For the text-containing cell, return its midpoint in (X, Y) coordinate format. 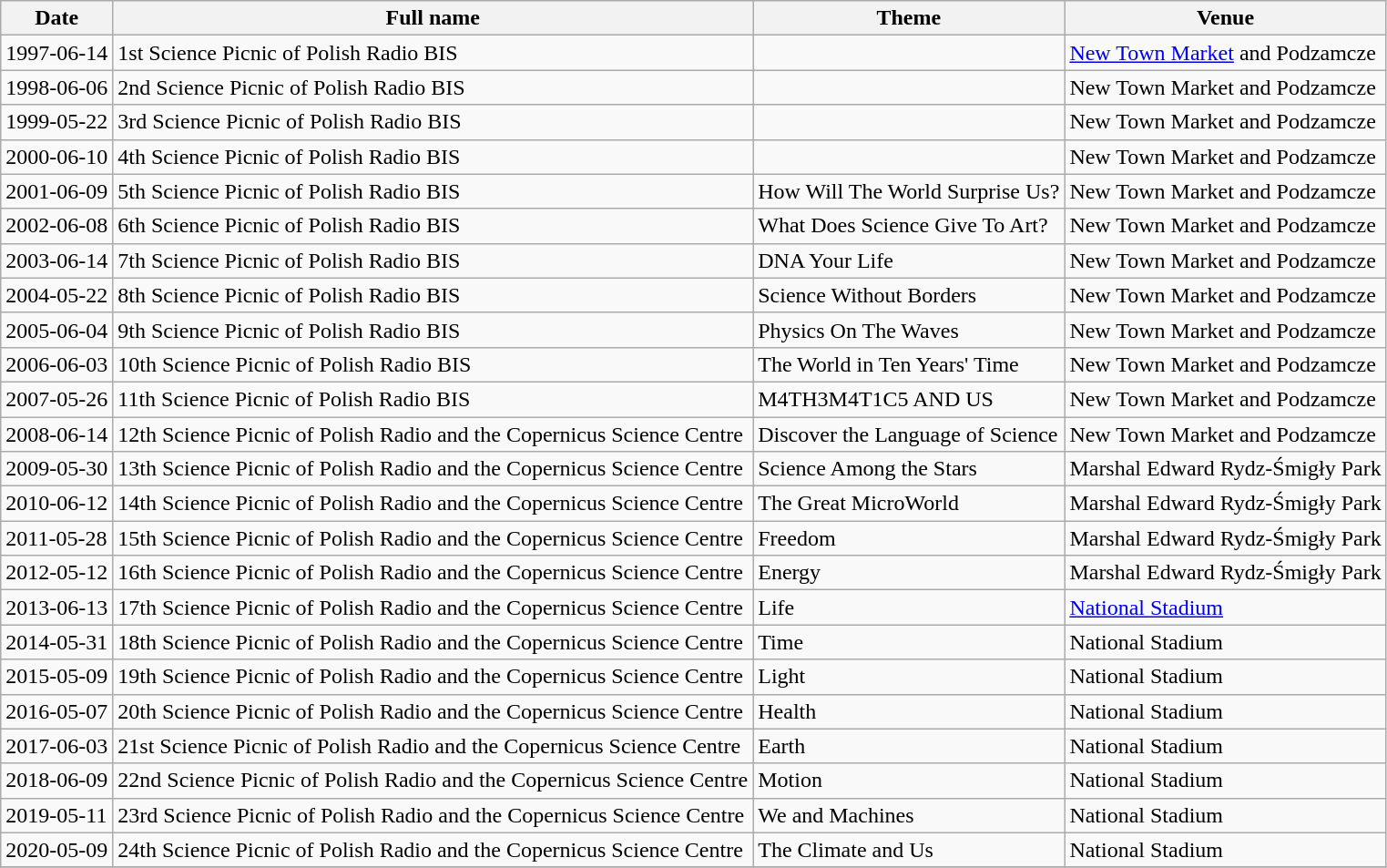
13th Science Picnic of Polish Radio and the Copernicus Science Centre (433, 469)
1999-05-22 (56, 122)
1st Science Picnic of Polish Radio BIS (433, 53)
1997-06-14 (56, 53)
2001-06-09 (56, 191)
2018-06-09 (56, 781)
2011-05-28 (56, 538)
Freedom (909, 538)
7th Science Picnic of Polish Radio BIS (433, 260)
2004-05-22 (56, 295)
2003-06-14 (56, 260)
Health (909, 711)
19th Science Picnic of Polish Radio and the Copernicus Science Centre (433, 677)
Motion (909, 781)
17th Science Picnic of Polish Radio and the Copernicus Science Centre (433, 608)
5th Science Picnic of Polish Radio BIS (433, 191)
22nd Science Picnic of Polish Radio and the Copernicus Science Centre (433, 781)
2017-06-03 (56, 746)
Date (56, 18)
2006-06-03 (56, 364)
10th Science Picnic of Polish Radio BIS (433, 364)
2005-06-04 (56, 330)
2nd Science Picnic of Polish Radio BIS (433, 87)
Time (909, 642)
Theme (909, 18)
11th Science Picnic of Polish Radio BIS (433, 399)
12th Science Picnic of Polish Radio and the Copernicus Science Centre (433, 434)
2016-05-07 (56, 711)
The World in Ten Years' Time (909, 364)
The Climate and Us (909, 850)
2007-05-26 (56, 399)
8th Science Picnic of Polish Radio BIS (433, 295)
20th Science Picnic of Polish Radio and the Copernicus Science Centre (433, 711)
Earth (909, 746)
DNA Your Life (909, 260)
Physics On The Waves (909, 330)
What Does Science Give To Art? (909, 226)
Discover the Language of Science (909, 434)
2008-06-14 (56, 434)
18th Science Picnic of Polish Radio and the Copernicus Science Centre (433, 642)
2014-05-31 (56, 642)
2010-06-12 (56, 504)
23rd Science Picnic of Polish Radio and the Copernicus Science Centre (433, 815)
We and Machines (909, 815)
The Great MicroWorld (909, 504)
16th Science Picnic of Polish Radio and the Copernicus Science Centre (433, 573)
How Will The World Surprise Us? (909, 191)
9th Science Picnic of Polish Radio BIS (433, 330)
24th Science Picnic of Polish Radio and the Copernicus Science Centre (433, 850)
Science Among the Stars (909, 469)
21st Science Picnic of Polish Radio and the Copernicus Science Centre (433, 746)
2020-05-09 (56, 850)
4th Science Picnic of Polish Radio BIS (433, 157)
2013-06-13 (56, 608)
1998-06-06 (56, 87)
Full name (433, 18)
M4TH3M4T1C5 AND US (909, 399)
2019-05-11 (56, 815)
3rd Science Picnic of Polish Radio BIS (433, 122)
2002-06-08 (56, 226)
Science Without Borders (909, 295)
Light (909, 677)
2000-06-10 (56, 157)
15th Science Picnic of Polish Radio and the Copernicus Science Centre (433, 538)
14th Science Picnic of Polish Radio and the Copernicus Science Centre (433, 504)
6th Science Picnic of Polish Radio BIS (433, 226)
2012-05-12 (56, 573)
Life (909, 608)
2015-05-09 (56, 677)
Venue (1226, 18)
Energy (909, 573)
2009-05-30 (56, 469)
